Extract the (x, y) coordinate from the center of the cell holding the provided text.  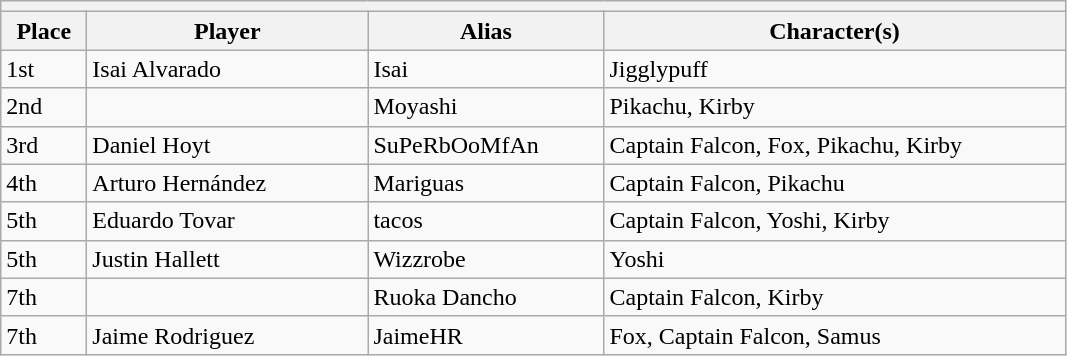
Jaime Rodriguez (228, 335)
Player (228, 31)
Arturo Hernández (228, 183)
Ruoka Dancho (486, 297)
Captain Falcon, Yoshi, Kirby (834, 221)
Character(s) (834, 31)
Isai (486, 69)
Fox, Captain Falcon, Samus (834, 335)
Yoshi (834, 259)
Justin Hallett (228, 259)
Pikachu, Kirby (834, 107)
Jigglypuff (834, 69)
2nd (44, 107)
4th (44, 183)
Captain Falcon, Kirby (834, 297)
Captain Falcon, Fox, Pikachu, Kirby (834, 145)
Isai Alvarado (228, 69)
tacos (486, 221)
JaimeHR (486, 335)
SuPeRbOoMfAn (486, 145)
Captain Falcon, Pikachu (834, 183)
Mariguas (486, 183)
Eduardo Tovar (228, 221)
1st (44, 69)
Wizzrobe (486, 259)
3rd (44, 145)
Daniel Hoyt (228, 145)
Alias (486, 31)
Moyashi (486, 107)
Place (44, 31)
